Capture the cell that displays the provided text and extract its (X, Y) central coordinate. 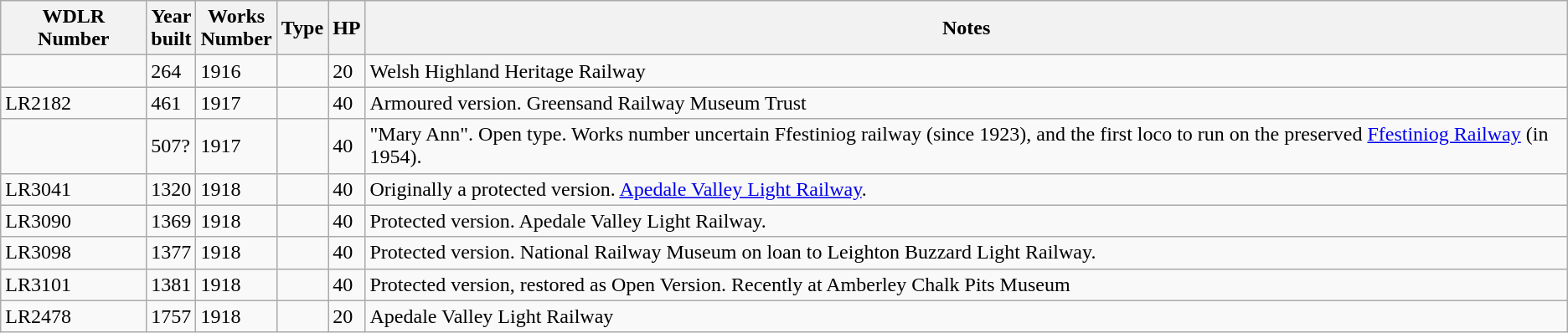
LR3101 (74, 284)
Notes (967, 28)
1320 (171, 189)
Originally a protected version. Apedale Valley Light Railway. (967, 189)
1369 (171, 221)
Protected version. Apedale Valley Light Railway. (967, 221)
LR3041 (74, 189)
264 (171, 71)
1916 (236, 71)
LR3098 (74, 253)
1381 (171, 284)
LR2182 (74, 103)
1377 (171, 253)
461 (171, 103)
507? (171, 146)
Welsh Highland Heritage Railway (967, 71)
1757 (171, 316)
Protected version. National Railway Museum on loan to Leighton Buzzard Light Railway. (967, 253)
HP (347, 28)
Type (302, 28)
WorksNumber (236, 28)
Armoured version. Greensand Railway Museum Trust (967, 103)
LR2478 (74, 316)
Apedale Valley Light Railway (967, 316)
Yearbuilt (171, 28)
WDLR Number (74, 28)
Protected version, restored as Open Version. Recently at Amberley Chalk Pits Museum (967, 284)
LR3090 (74, 221)
